From the cell containing the given text, extract its center point as (X, Y) coordinate. 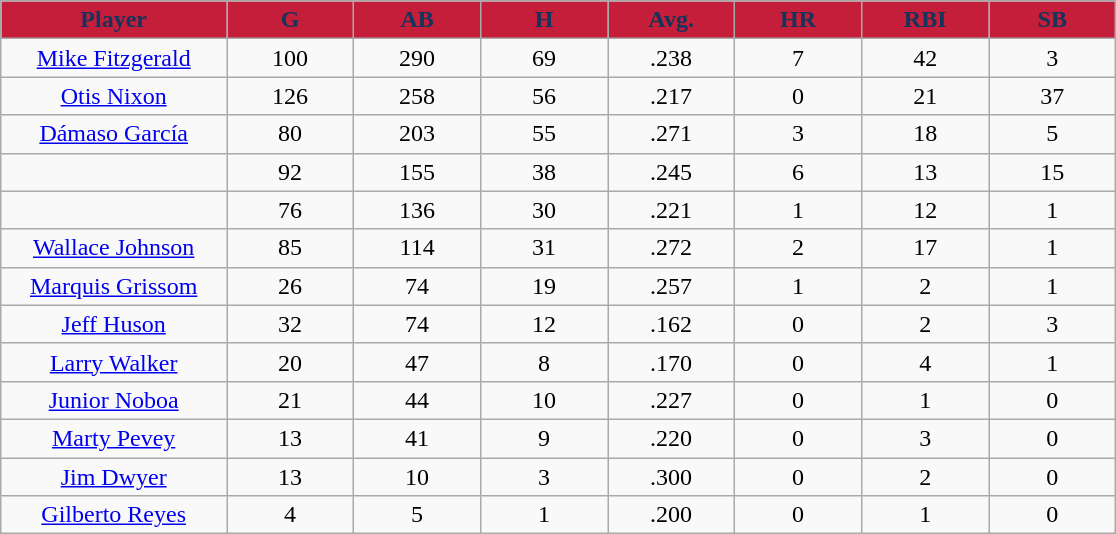
85 (290, 248)
114 (418, 248)
258 (418, 96)
HR (798, 20)
32 (290, 324)
.271 (672, 134)
H (544, 20)
.227 (672, 400)
Marty Pevey (114, 438)
41 (418, 438)
290 (418, 58)
17 (926, 248)
Gilberto Reyes (114, 515)
.170 (672, 362)
55 (544, 134)
.257 (672, 286)
.162 (672, 324)
9 (544, 438)
.200 (672, 515)
76 (290, 210)
SB (1052, 20)
.272 (672, 248)
.238 (672, 58)
126 (290, 96)
37 (1052, 96)
Larry Walker (114, 362)
Avg. (672, 20)
30 (544, 210)
31 (544, 248)
Jeff Huson (114, 324)
.220 (672, 438)
47 (418, 362)
.245 (672, 172)
Junior Noboa (114, 400)
203 (418, 134)
42 (926, 58)
Dámaso García (114, 134)
19 (544, 286)
18 (926, 134)
Jim Dwyer (114, 477)
100 (290, 58)
Marquis Grissom (114, 286)
92 (290, 172)
6 (798, 172)
Player (114, 20)
RBI (926, 20)
56 (544, 96)
44 (418, 400)
AB (418, 20)
15 (1052, 172)
Wallace Johnson (114, 248)
.300 (672, 477)
.217 (672, 96)
G (290, 20)
80 (290, 134)
69 (544, 58)
20 (290, 362)
8 (544, 362)
7 (798, 58)
155 (418, 172)
.221 (672, 210)
38 (544, 172)
Otis Nixon (114, 96)
26 (290, 286)
Mike Fitzgerald (114, 58)
136 (418, 210)
